From the cell containing the given text, extract its center point as [X, Y] coordinate. 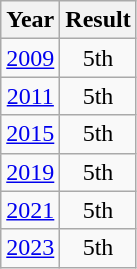
Year [30, 20]
Result [98, 20]
2023 [30, 248]
2021 [30, 210]
2011 [30, 96]
2019 [30, 172]
2009 [30, 58]
2015 [30, 134]
